From the cell containing the given text, extract its center point as [x, y] coordinate. 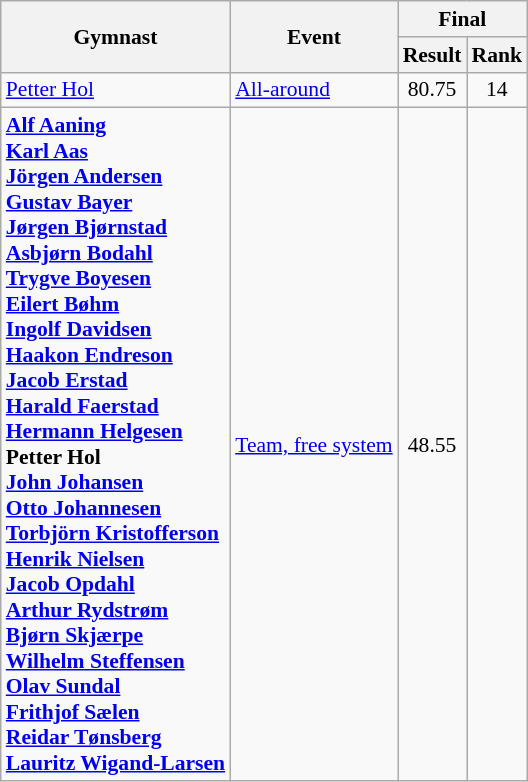
Event [314, 36]
Petter Hol [116, 90]
Final [462, 19]
Team, free system [314, 444]
Gymnast [116, 36]
Result [432, 55]
80.75 [432, 90]
14 [498, 90]
Rank [498, 55]
All-around [314, 90]
48.55 [432, 444]
